Identify which cell holds the provided text, then report its (x, y) central coordinate. 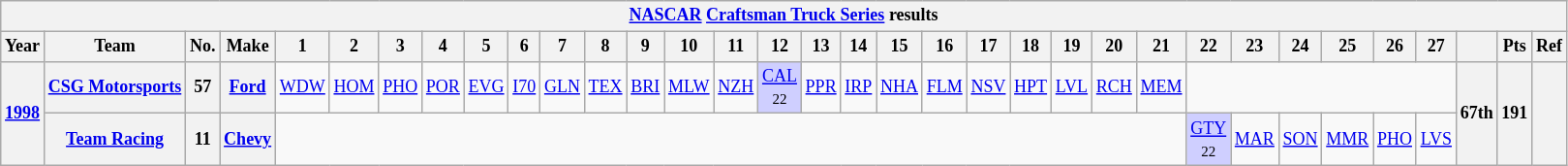
14 (858, 47)
Ford (248, 87)
MMR (1348, 140)
10 (690, 47)
CAL22 (781, 87)
HPT (1030, 87)
NSV (988, 87)
9 (645, 47)
Team (114, 47)
24 (1300, 47)
WDW (302, 87)
Year (23, 47)
22 (1209, 47)
Make (248, 47)
2 (354, 47)
4 (444, 47)
1 (302, 47)
7 (563, 47)
67th (1476, 113)
6 (525, 47)
MEM (1161, 87)
Chevy (248, 140)
GTY22 (1209, 140)
18 (1030, 47)
23 (1255, 47)
POR (444, 87)
CSG Motorsports (114, 87)
5 (486, 47)
8 (605, 47)
TEX (605, 87)
I70 (525, 87)
BRI (645, 87)
3 (401, 47)
17 (988, 47)
SON (1300, 140)
19 (1071, 47)
IRP (858, 87)
LVL (1071, 87)
1998 (23, 113)
Team Racing (114, 140)
NZH (736, 87)
HOM (354, 87)
13 (821, 47)
No. (203, 47)
26 (1395, 47)
EVG (486, 87)
FLM (944, 87)
NASCAR Craftsman Truck Series results (784, 16)
57 (203, 87)
NHA (900, 87)
15 (900, 47)
12 (781, 47)
191 (1515, 113)
27 (1435, 47)
Ref (1550, 47)
16 (944, 47)
GLN (563, 87)
21 (1161, 47)
20 (1114, 47)
RCH (1114, 87)
MLW (690, 87)
MAR (1255, 140)
LVS (1435, 140)
PPR (821, 87)
25 (1348, 47)
Pts (1515, 47)
